Provide the (X, Y) coordinate of the cell's center where the given text is located.  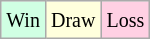
Draw (72, 20)
Loss (126, 20)
Win (24, 20)
